Scan for the cell matching the given text and deliver its [x, y] coordinate at center. 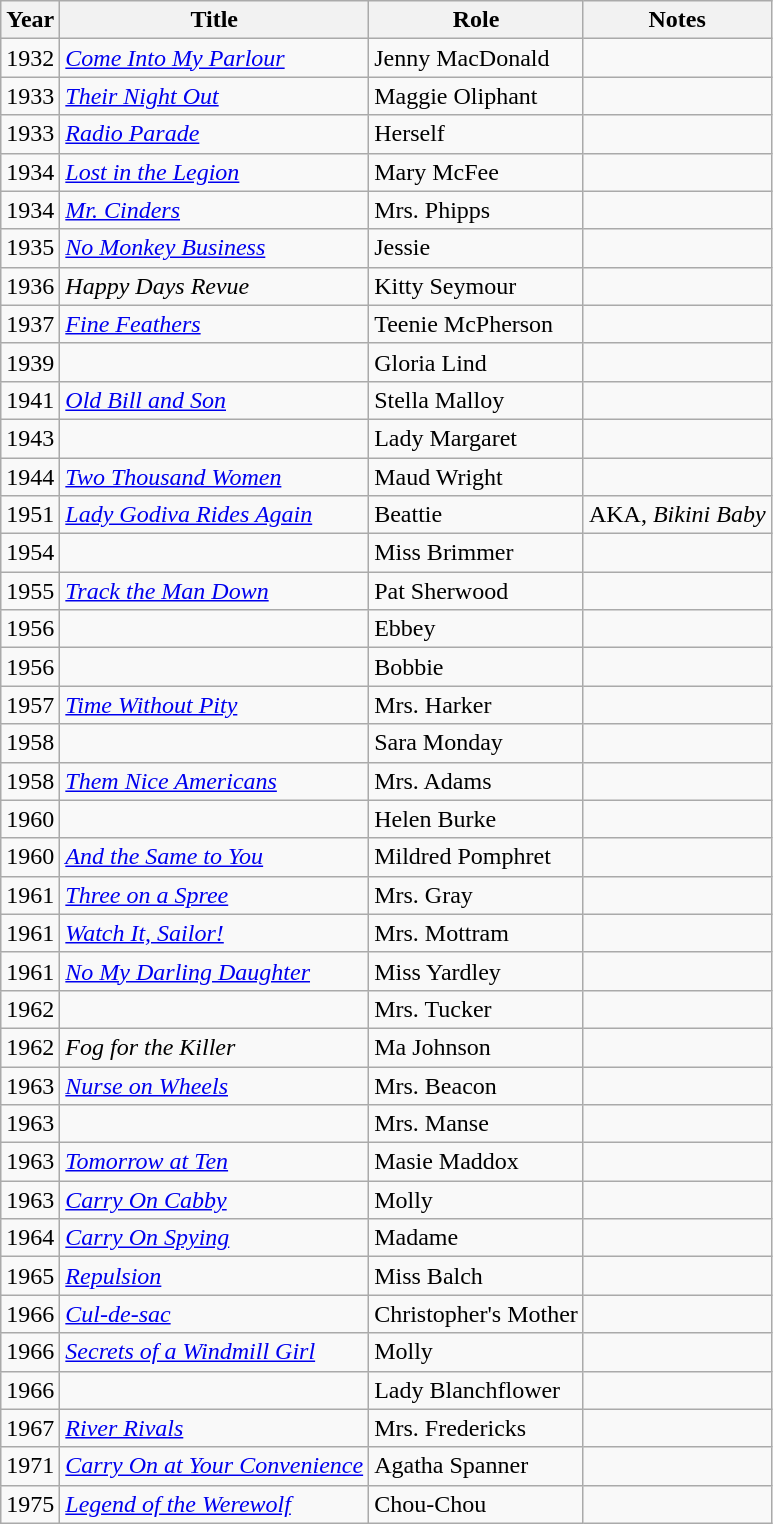
Year [30, 20]
Mrs. Harker [476, 705]
Secrets of a Windmill Girl [214, 1352]
Tomorrow at Ten [214, 1162]
Mrs. Gray [476, 895]
Jessie [476, 248]
1943 [30, 438]
1971 [30, 1466]
Lady Margaret [476, 438]
Teenie McPherson [476, 324]
Fog for the Killer [214, 1047]
Mr. Cinders [214, 210]
Miss Balch [476, 1276]
1975 [30, 1504]
Mary McFee [476, 172]
Masie Maddox [476, 1162]
1955 [30, 591]
1965 [30, 1276]
Mrs. Phipps [476, 210]
1951 [30, 515]
Mrs. Mottram [476, 933]
Sara Monday [476, 743]
Kitty Seymour [476, 286]
Chou-Chou [476, 1504]
Happy Days Revue [214, 286]
Mrs. Fredericks [476, 1428]
Miss Brimmer [476, 553]
Three on a Spree [214, 895]
1967 [30, 1428]
Carry On Spying [214, 1238]
Cul-de-sac [214, 1314]
Mildred Pomphret [476, 857]
Radio Parade [214, 134]
Maggie Oliphant [476, 96]
1939 [30, 362]
Mrs. Beacon [476, 1085]
Watch It, Sailor! [214, 933]
Nurse on Wheels [214, 1085]
Notes [677, 20]
Agatha Spanner [476, 1466]
Pat Sherwood [476, 591]
1937 [30, 324]
1944 [30, 477]
Lost in the Legion [214, 172]
Old Bill and Son [214, 400]
1941 [30, 400]
Jenny MacDonald [476, 58]
Come Into My Parlour [214, 58]
1935 [30, 248]
Time Without Pity [214, 705]
Lady Blanchflower [476, 1390]
Their Night Out [214, 96]
Carry On at Your Convenience [214, 1466]
Repulsion [214, 1276]
Lady Godiva Rides Again [214, 515]
Christopher's Mother [476, 1314]
Gloria Lind [476, 362]
1957 [30, 705]
Two Thousand Women [214, 477]
Mrs. Adams [476, 781]
Herself [476, 134]
No Monkey Business [214, 248]
Fine Feathers [214, 324]
1932 [30, 58]
Legend of the Werewolf [214, 1504]
River Rivals [214, 1428]
Ma Johnson [476, 1047]
1954 [30, 553]
And the Same to You [214, 857]
Beattie [476, 515]
Role [476, 20]
1936 [30, 286]
Track the Man Down [214, 591]
Them Nice Americans [214, 781]
Mrs. Tucker [476, 1009]
Miss Yardley [476, 971]
Ebbey [476, 629]
Stella Malloy [476, 400]
1964 [30, 1238]
Bobbie [476, 667]
No My Darling Daughter [214, 971]
Helen Burke [476, 819]
Carry On Cabby [214, 1200]
Mrs. Manse [476, 1124]
Title [214, 20]
Madame [476, 1238]
AKA, Bikini Baby [677, 515]
Maud Wright [476, 477]
